Find where the given text appears and provide that cell's center as (X, Y) coordinate. 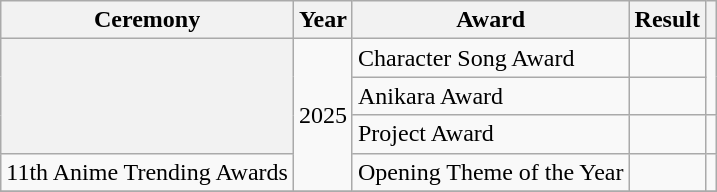
Opening Theme of the Year (490, 172)
Ceremony (148, 20)
Year (322, 20)
11th Anime Trending Awards (148, 172)
Result (667, 20)
Character Song Award (490, 58)
Project Award (490, 134)
Anikara Award (490, 96)
2025 (322, 115)
Award (490, 20)
